From the cell containing the given text, extract its center point as (X, Y) coordinate. 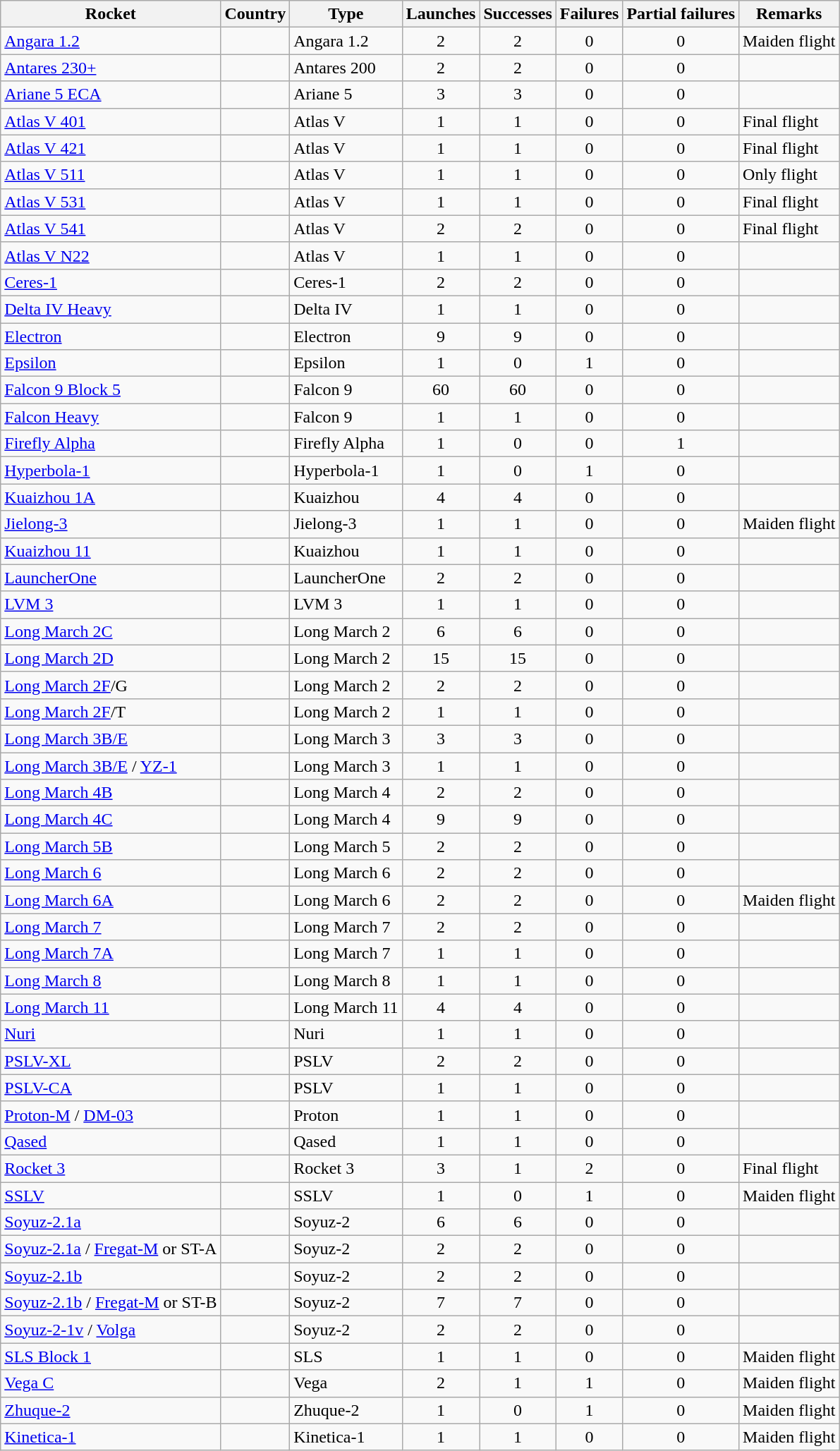
Long March 5 (346, 846)
Atlas V 401 (111, 121)
Long March 5B (111, 846)
PSLV-CA (111, 1088)
Delta IV (346, 309)
Type (346, 14)
Long March 2C (111, 631)
Long March 2F/G (111, 685)
Proton (346, 1115)
Rocket (111, 14)
Long March 2F/T (111, 712)
Long March 4C (111, 820)
Only flight (789, 175)
Proton-M / DM-03 (111, 1115)
Long March 6A (111, 900)
Country (255, 14)
SLS Block 1 (111, 1356)
PSLV-XL (111, 1061)
Vega (346, 1383)
Atlas V 541 (111, 229)
Long March 3B/E (111, 739)
Antares 230+ (111, 68)
Long March 4B (111, 793)
Successes (518, 14)
Partial failures (681, 14)
Kuaizhou 1A (111, 497)
Delta IV Heavy (111, 309)
Failures (590, 14)
Falcon 9 Block 5 (111, 390)
SLS (346, 1356)
Atlas V 531 (111, 202)
Ariane 5 (346, 95)
Long March 7A (111, 954)
Kuaizhou 11 (111, 551)
Soyuz-2.1b / Fregat-M or ST-B (111, 1303)
Atlas V N22 (111, 255)
Falcon Heavy (111, 417)
Long March 3B/E / YZ-1 (111, 765)
Remarks (789, 14)
Soyuz-2.1a / Fregat-M or ST-A (111, 1249)
Long March 2D (111, 658)
Ariane 5 ECA (111, 95)
Atlas V 511 (111, 175)
Launches (441, 14)
Antares 200 (346, 68)
Soyuz-2.1b (111, 1276)
Soyuz-2.1a (111, 1222)
Atlas V 421 (111, 148)
Soyuz-2-1v / Volga (111, 1330)
Vega C (111, 1383)
